Return (X, Y) of the center of cell containing provided text 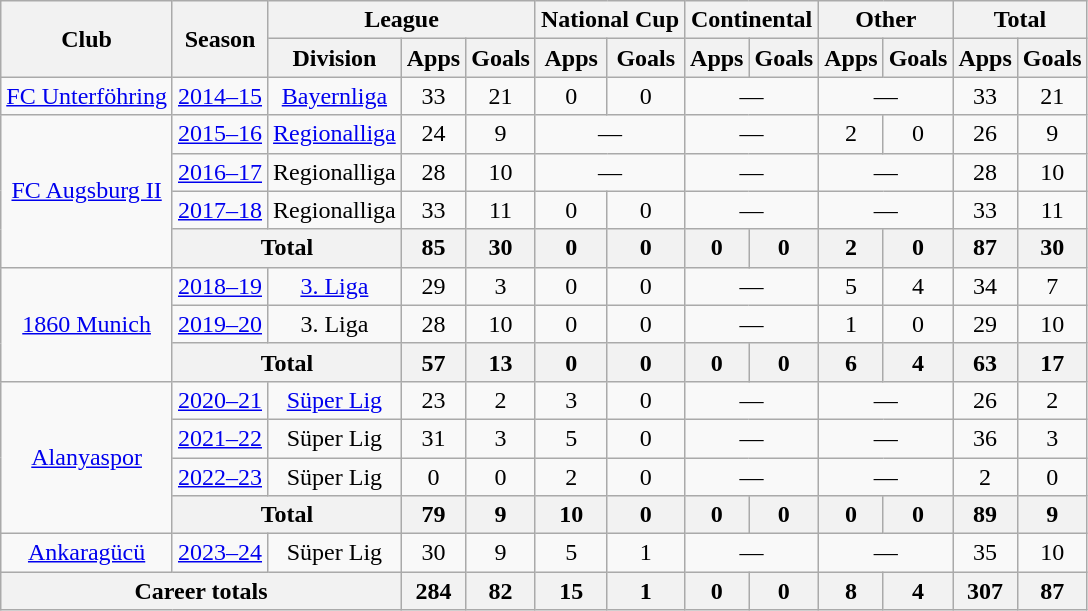
13 (501, 362)
17 (1052, 362)
Ankaragücü (87, 553)
Continental (752, 20)
31 (433, 438)
Bayernliga (335, 96)
23 (433, 400)
Other (886, 20)
Career totals (201, 591)
89 (985, 515)
34 (985, 286)
82 (501, 591)
57 (433, 362)
Club (87, 39)
2018–19 (220, 286)
2019–20 (220, 324)
7 (1052, 286)
Season (220, 39)
1860 Munich (87, 324)
2021–22 (220, 438)
284 (433, 591)
2015–16 (220, 134)
FC Augsburg II (87, 191)
Division (335, 58)
36 (985, 438)
307 (985, 591)
24 (433, 134)
63 (985, 362)
8 (851, 591)
National Cup (610, 20)
6 (851, 362)
85 (433, 248)
FC Unterföhring (87, 96)
2020–21 (220, 400)
79 (433, 515)
2017–18 (220, 210)
2022–23 (220, 477)
35 (985, 553)
League (402, 20)
15 (571, 591)
2016–17 (220, 172)
Alanyaspor (87, 457)
2014–15 (220, 96)
2023–24 (220, 553)
